Extract the (X, Y) coordinate from the center of the cell holding the provided text.  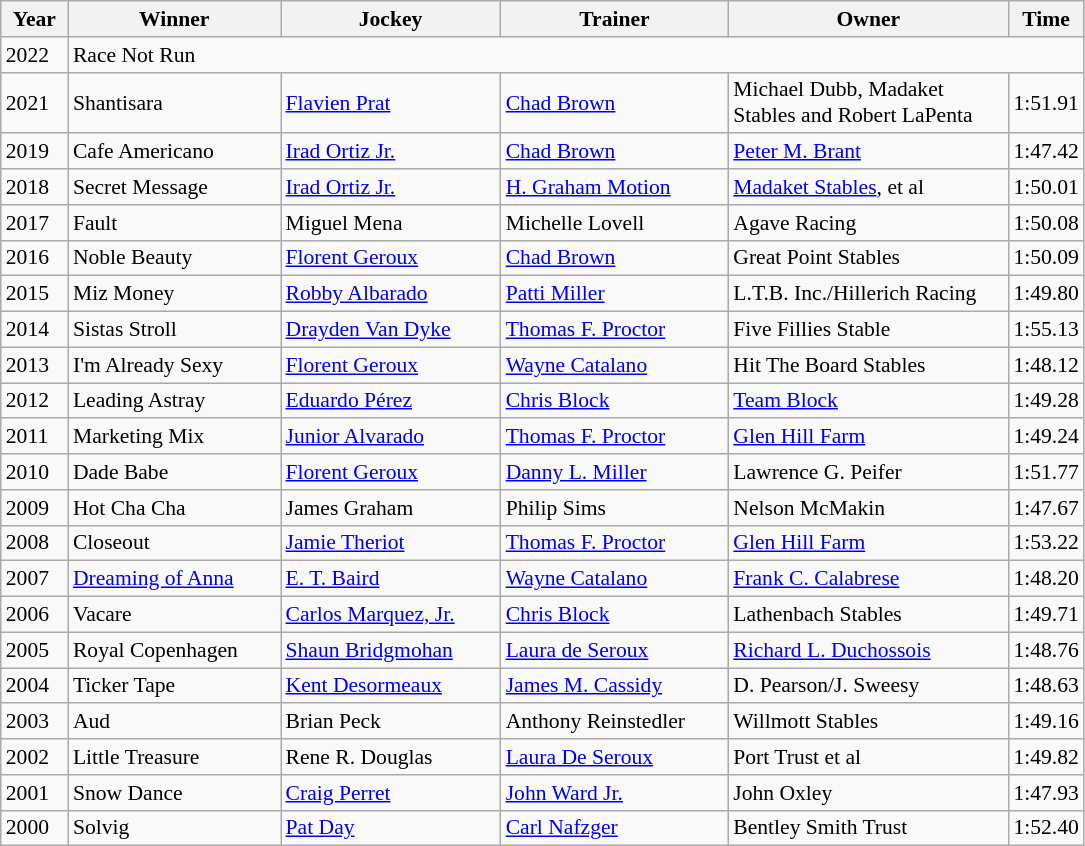
1:48.20 (1046, 579)
Dreaming of Anna (174, 579)
Team Block (868, 401)
Little Treasure (174, 757)
2001 (34, 793)
Laura De Seroux (615, 757)
Pat Day (390, 828)
Snow Dance (174, 793)
Nelson McMakin (868, 508)
Solvig (174, 828)
2006 (34, 615)
Laura de Seroux (615, 650)
2019 (34, 152)
Richard L. Duchossois (868, 650)
Owner (868, 19)
1:51.91 (1046, 102)
1:47.42 (1046, 152)
E. T. Baird (390, 579)
Frank C. Calabrese (868, 579)
Kent Desormeaux (390, 686)
Port Trust et al (868, 757)
Jockey (390, 19)
2011 (34, 437)
1:47.67 (1046, 508)
2016 (34, 258)
2021 (34, 102)
Five Fillies Stable (868, 330)
Anthony Reinstedler (615, 722)
Junior Alvarado (390, 437)
Willmott Stables (868, 722)
H. Graham Motion (615, 187)
Patti Miller (615, 294)
2007 (34, 579)
Sistas Stroll (174, 330)
Hot Cha Cha (174, 508)
1:48.12 (1046, 365)
Miguel Mena (390, 223)
1:49.28 (1046, 401)
Lawrence G. Peifer (868, 472)
Secret Message (174, 187)
Michael Dubb, Madaket Stables and Robert LaPenta (868, 102)
2012 (34, 401)
Madaket Stables, et al (868, 187)
2005 (34, 650)
2014 (34, 330)
1:49.16 (1046, 722)
1:52.40 (1046, 828)
Cafe Americano (174, 152)
I'm Already Sexy (174, 365)
1:50.01 (1046, 187)
2022 (34, 55)
2010 (34, 472)
Michelle Lovell (615, 223)
2013 (34, 365)
2018 (34, 187)
2004 (34, 686)
Craig Perret (390, 793)
Peter M. Brant (868, 152)
Danny L. Miller (615, 472)
Lathenbach Stables (868, 615)
Marketing Mix (174, 437)
1:55.13 (1046, 330)
Noble Beauty (174, 258)
John Oxley (868, 793)
2003 (34, 722)
Ticker Tape (174, 686)
Year (34, 19)
1:49.80 (1046, 294)
1:49.24 (1046, 437)
Agave Racing (868, 223)
1:53.22 (1046, 543)
Shaun Bridgmohan (390, 650)
Leading Astray (174, 401)
D. Pearson/J. Sweesy (868, 686)
1:49.82 (1046, 757)
2002 (34, 757)
Drayden Van Dyke (390, 330)
Closeout (174, 543)
2017 (34, 223)
James Graham (390, 508)
Dade Babe (174, 472)
Jamie Theriot (390, 543)
Vacare (174, 615)
Eduardo Pérez (390, 401)
2000 (34, 828)
Race Not Run (576, 55)
Great Point Stables (868, 258)
2009 (34, 508)
L.T.B. Inc./Hillerich Racing (868, 294)
Carlos Marquez, Jr. (390, 615)
Trainer (615, 19)
Flavien Prat (390, 102)
James M. Cassidy (615, 686)
1:48.76 (1046, 650)
1:51.77 (1046, 472)
Brian Peck (390, 722)
Aud (174, 722)
1:50.08 (1046, 223)
Shantisara (174, 102)
1:47.93 (1046, 793)
Winner (174, 19)
Robby Albarado (390, 294)
2008 (34, 543)
John Ward Jr. (615, 793)
2015 (34, 294)
Hit The Board Stables (868, 365)
Carl Nafzger (615, 828)
Miz Money (174, 294)
Rene R. Douglas (390, 757)
Philip Sims (615, 508)
Fault (174, 223)
1:48.63 (1046, 686)
1:49.71 (1046, 615)
1:50.09 (1046, 258)
Royal Copenhagen (174, 650)
Bentley Smith Trust (868, 828)
Time (1046, 19)
